Detect which cell encompasses the target text, then output its (X, Y) center coordinate. 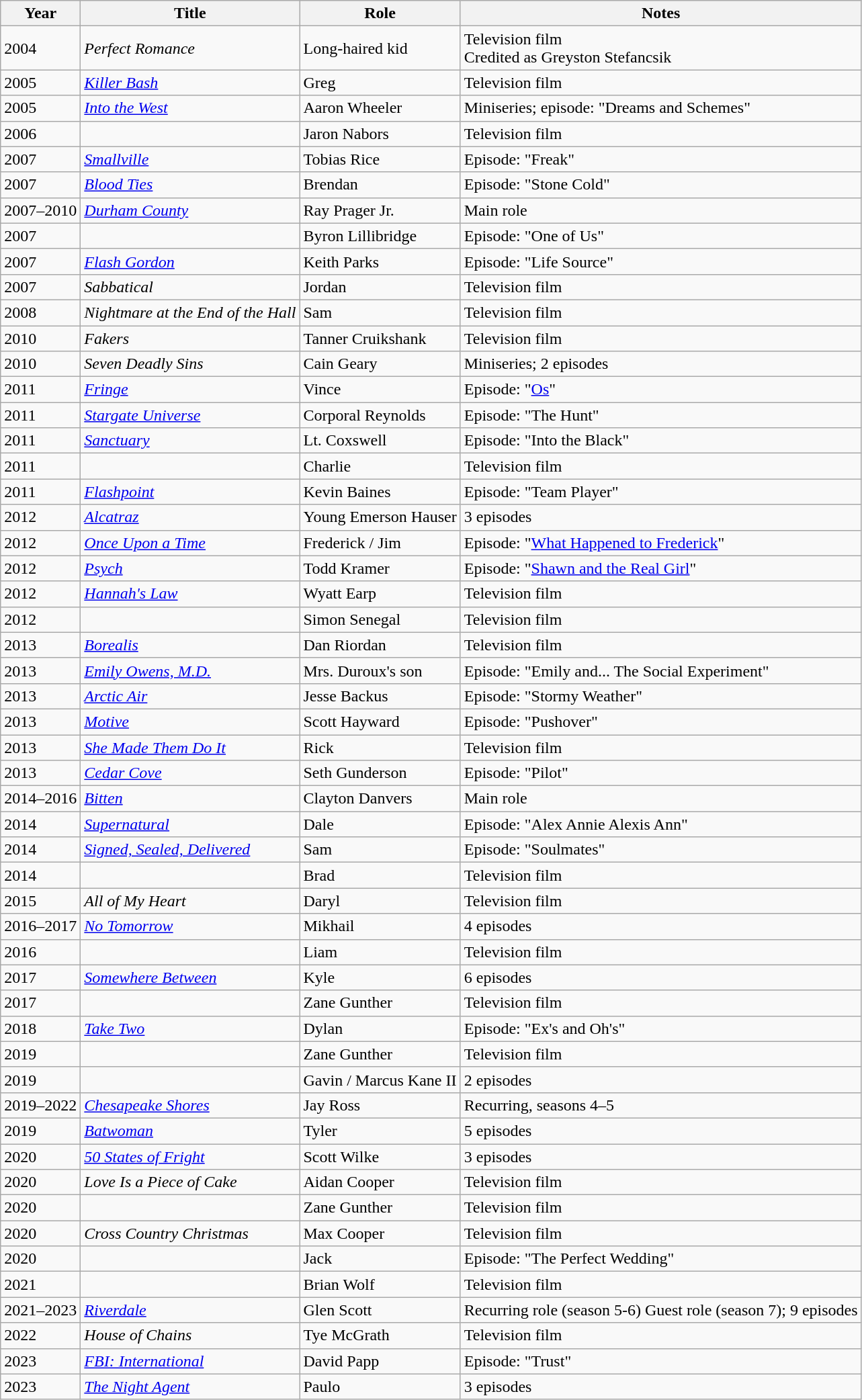
Glen Scott (380, 1310)
Greg (380, 83)
2007–2010 (40, 210)
Episode: "The Perfect Wedding" (661, 1259)
Nightmare at the End of the Hall (190, 312)
Title (190, 13)
Tye McGrath (380, 1336)
Episode: "Pushover" (661, 721)
Brendan (380, 185)
Episode: "Life Source" (661, 261)
Episode: "Pilot" (661, 773)
Episode: "Stormy Weather" (661, 696)
Perfect Romance (190, 48)
5 episodes (661, 1131)
Episode: "Freak" (661, 159)
2008 (40, 312)
Alcatraz (190, 517)
Corporal Reynolds (380, 415)
Clayton Danvers (380, 799)
2021–2023 (40, 1310)
Episode: "What Happened to Frederick" (661, 543)
2016 (40, 952)
Motive (190, 721)
Mikhail (380, 926)
She Made Them Do It (190, 748)
Fringe (190, 390)
Todd Kramer (380, 568)
Miniseries; episode: "Dreams and Schemes" (661, 108)
Recurring, seasons 4–5 (661, 1105)
Frederick / Jim (380, 543)
Jay Ross (380, 1105)
6 episodes (661, 977)
Keith Parks (380, 261)
Scott Hayward (380, 721)
No Tomorrow (190, 926)
Recurring role (season 5-6) Guest role (season 7); 9 episodes (661, 1310)
Ray Prager Jr. (380, 210)
2014–2016 (40, 799)
Brad (380, 875)
Sabbatical (190, 287)
FBI: International (190, 1361)
House of Chains (190, 1336)
Aidan Cooper (380, 1182)
Stargate Universe (190, 415)
Tobias Rice (380, 159)
Smallville (190, 159)
Tanner Cruikshank (380, 338)
Love Is a Piece of Cake (190, 1182)
Scott Wilke (380, 1156)
Mrs. Duroux's son (380, 670)
Emily Owens, M.D. (190, 670)
2 episodes (661, 1080)
Killer Bash (190, 83)
2021 (40, 1284)
Year (40, 13)
2004 (40, 48)
Jesse Backus (380, 696)
Episode: "Soulmates" (661, 850)
Episode: "Ex's and Oh's" (661, 1029)
2018 (40, 1029)
David Papp (380, 1361)
Brian Wolf (380, 1284)
The Night Agent (190, 1387)
Seth Gunderson (380, 773)
Bitten (190, 799)
Episode: "Shawn and the Real Girl" (661, 568)
Dan Riordan (380, 645)
2019–2022 (40, 1105)
Gavin / Marcus Kane II (380, 1080)
Seven Deadly Sins (190, 364)
2016–2017 (40, 926)
Batwoman (190, 1131)
Once Upon a Time (190, 543)
Borealis (190, 645)
4 episodes (661, 926)
Dale (380, 824)
50 States of Fright (190, 1156)
Cain Geary (380, 364)
2006 (40, 134)
Take Two (190, 1029)
Jordan (380, 287)
Daryl (380, 901)
Kyle (380, 977)
All of My Heart (190, 901)
Hannah's Law (190, 594)
Cross Country Christmas (190, 1233)
Wyatt Earp (380, 594)
Episode: "Emily and... The Social Experiment" (661, 670)
Lt. Coxswell (380, 441)
Max Cooper (380, 1233)
Simon Senegal (380, 619)
Somewhere Between (190, 977)
Long-haired kid (380, 48)
Aaron Wheeler (380, 108)
Episode: "Trust" (661, 1361)
Cedar Cove (190, 773)
Signed, Sealed, Delivered (190, 850)
Paulo (380, 1387)
Episode: "Into the Black" (661, 441)
Episode: "Team Player" (661, 492)
Episode: "Os" (661, 390)
Kevin Baines (380, 492)
2022 (40, 1336)
Television filmCredited as Greyston Stefancsik (661, 48)
Tyler (380, 1131)
Durham County (190, 210)
Blood Ties (190, 185)
Supernatural (190, 824)
Miniseries; 2 episodes (661, 364)
Vince (380, 390)
Charlie (380, 466)
Role (380, 13)
Arctic Air (190, 696)
Flash Gordon (190, 261)
Rick (380, 748)
Chesapeake Shores (190, 1105)
2015 (40, 901)
Young Emerson Hauser (380, 517)
Riverdale (190, 1310)
Episode: "Alex Annie Alexis Ann" (661, 824)
Episode: "The Hunt" (661, 415)
Flashpoint (190, 492)
Jack (380, 1259)
Fakers (190, 338)
Dylan (380, 1029)
Notes (661, 13)
Byron Lillibridge (380, 236)
Psych (190, 568)
Into the West (190, 108)
Jaron Nabors (380, 134)
Liam (380, 952)
Episode: "One of Us" (661, 236)
Episode: "Stone Cold" (661, 185)
Sanctuary (190, 441)
